Identify which cell holds the provided text, then report its (x, y) central coordinate. 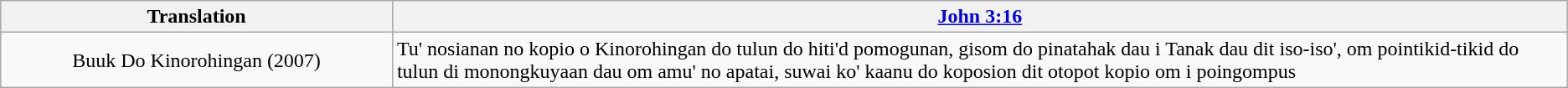
Buuk Do Kinorohingan (2007) (197, 60)
John 3:16 (980, 17)
Translation (197, 17)
